Capture the cell that displays the provided text and extract its [X, Y] central coordinate. 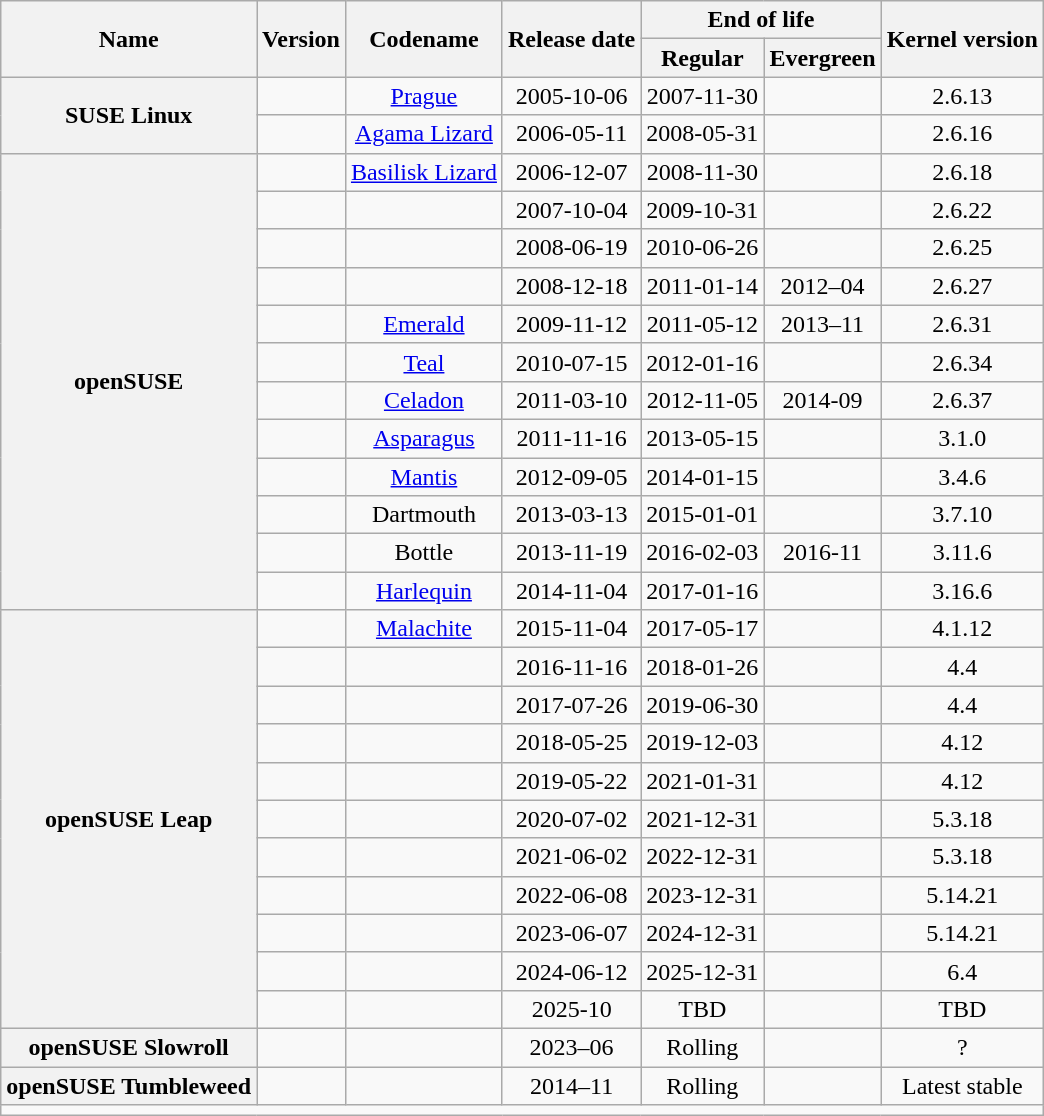
2012-01-16 [702, 362]
2014-01-15 [702, 477]
2007-10-04 [571, 210]
2011-03-10 [571, 400]
Prague [424, 96]
2022-06-08 [571, 895]
3.11.6 [962, 553]
Agama Lizard [424, 134]
openSUSE Tumbleweed [129, 1085]
2.6.31 [962, 324]
Version [302, 39]
2007-11-30 [702, 96]
2009-11-12 [571, 324]
Emerald [424, 324]
2014–11 [571, 1085]
2017-07-26 [571, 705]
Name [129, 39]
2013-03-13 [571, 515]
2025-12-31 [702, 971]
2024-06-12 [571, 971]
2018-05-25 [571, 743]
3.7.10 [962, 515]
? [962, 1047]
2015-01-01 [702, 515]
2023-06-07 [571, 933]
2022-12-31 [702, 857]
Bottle [424, 553]
6.4 [962, 971]
2009-10-31 [702, 210]
openSUSE Slowroll [129, 1047]
Basilisk Lizard [424, 172]
openSUSE [129, 382]
2014-09 [822, 400]
2016-11 [822, 553]
2019-12-03 [702, 743]
2018-01-26 [702, 667]
Malachite [424, 629]
Teal [424, 362]
2021-01-31 [702, 781]
2016-11-16 [571, 667]
Codename [424, 39]
3.4.6 [962, 477]
2023-12-31 [702, 895]
2013-05-15 [702, 438]
4.1.12 [962, 629]
openSUSE Leap [129, 820]
2025-10 [571, 1009]
2012-09-05 [571, 477]
2006-12-07 [571, 172]
2011-05-12 [702, 324]
2012-11-05 [702, 400]
2021-06-02 [571, 857]
2019-06-30 [702, 705]
2008-12-18 [571, 286]
2008-06-19 [571, 248]
End of life [761, 20]
2.6.37 [962, 400]
2019-05-22 [571, 781]
2013-11-19 [571, 553]
Kernel version [962, 39]
Celadon [424, 400]
2.6.18 [962, 172]
2023–06 [571, 1047]
SUSE Linux [129, 115]
2012–04 [822, 286]
Dartmouth [424, 515]
2024-12-31 [702, 933]
3.1.0 [962, 438]
2013–11 [822, 324]
2.6.25 [962, 248]
2008-11-30 [702, 172]
Mantis [424, 477]
2020-07-02 [571, 819]
2010-07-15 [571, 362]
Harlequin [424, 591]
2.6.27 [962, 286]
2021-12-31 [702, 819]
Regular [702, 58]
2006-05-11 [571, 134]
Asparagus [424, 438]
2014-11-04 [571, 591]
Evergreen [822, 58]
2.6.13 [962, 96]
2.6.16 [962, 134]
2015-11-04 [571, 629]
2005-10-06 [571, 96]
2011-01-14 [702, 286]
2017-05-17 [702, 629]
2.6.22 [962, 210]
Release date [571, 39]
2017-01-16 [702, 591]
3.16.6 [962, 591]
2011-11-16 [571, 438]
2.6.34 [962, 362]
Latest stable [962, 1085]
2008-05-31 [702, 134]
2010-06-26 [702, 248]
2016-02-03 [702, 553]
